Pinpoint the cell where the given text exists, returning its (X, Y) midpoint coordinate. 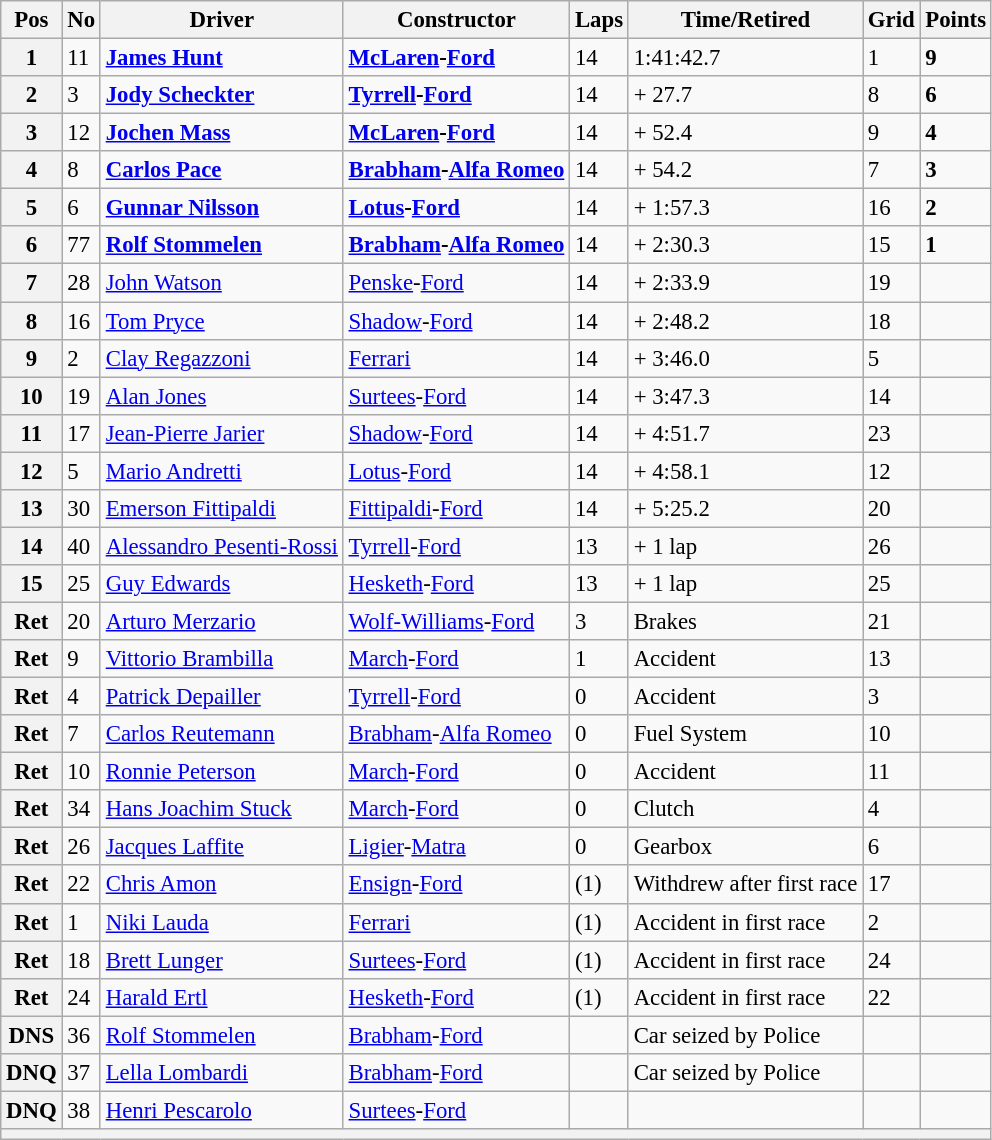
Points (956, 20)
38 (81, 1110)
Arturo Merzario (222, 621)
Jean-Pierre Jarier (222, 433)
Mario Andretti (222, 471)
Ensign-Ford (456, 885)
+ 3:46.0 (745, 358)
DNS (32, 1035)
Chris Amon (222, 885)
Clutch (745, 809)
37 (81, 1073)
John Watson (222, 283)
Gearbox (745, 847)
Jochen Mass (222, 133)
+ 1:57.3 (745, 208)
Brett Lunger (222, 960)
Guy Edwards (222, 584)
+ 2:33.9 (745, 283)
36 (81, 1035)
+ 54.2 (745, 170)
Carlos Pace (222, 170)
Jody Scheckter (222, 95)
Penske-Ford (456, 283)
34 (81, 809)
77 (81, 245)
40 (81, 546)
Fuel System (745, 734)
+ 5:25.2 (745, 509)
Hans Joachim Stuck (222, 809)
Clay Regazzoni (222, 358)
Pos (32, 20)
Time/Retired (745, 20)
Withdrew after first race (745, 885)
Brakes (745, 621)
Gunnar Nilsson (222, 208)
Wolf-Williams-Ford (456, 621)
1:41:42.7 (745, 58)
Emerson Fittipaldi (222, 509)
+ 4:58.1 (745, 471)
Ligier-Matra (456, 847)
23 (892, 433)
Alan Jones (222, 396)
Henri Pescarolo (222, 1110)
No (81, 20)
Harald Ertl (222, 997)
Constructor (456, 20)
Driver (222, 20)
Niki Lauda (222, 922)
+ 2:30.3 (745, 245)
Ronnie Peterson (222, 772)
+ 3:47.3 (745, 396)
Alessandro Pesenti-Rossi (222, 546)
+ 2:48.2 (745, 321)
Vittorio Brambilla (222, 659)
Jacques Laffite (222, 847)
30 (81, 509)
Grid (892, 20)
+ 27.7 (745, 95)
Fittipaldi-Ford (456, 509)
Carlos Reutemann (222, 734)
+ 52.4 (745, 133)
Lella Lombardi (222, 1073)
Laps (600, 20)
James Hunt (222, 58)
Patrick Depailler (222, 697)
28 (81, 283)
+ 4:51.7 (745, 433)
Tom Pryce (222, 321)
21 (892, 621)
